Pinpoint the cell where the given text exists, returning its [X, Y] midpoint coordinate. 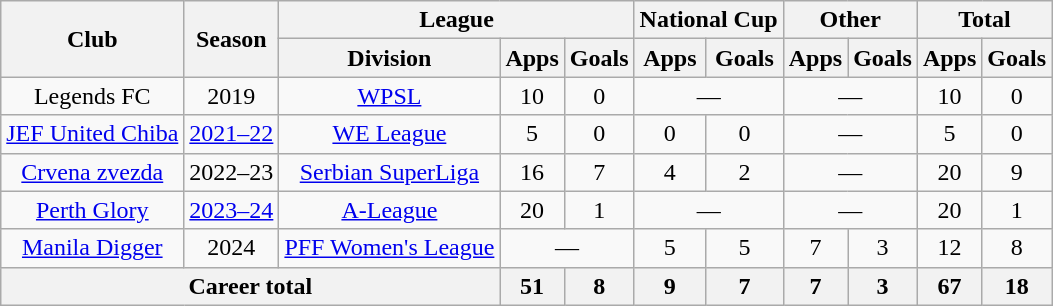
Season [232, 39]
4 [670, 172]
2022–23 [232, 172]
National Cup [708, 20]
2021–22 [232, 134]
Division [390, 58]
Other [850, 20]
Manila Digger [92, 248]
Legends FC [92, 96]
2023–24 [232, 210]
12 [949, 248]
2019 [232, 96]
A-League [390, 210]
WPSL [390, 96]
League [456, 20]
WE League [390, 134]
2024 [232, 248]
JEF United Chiba [92, 134]
51 [532, 286]
Serbian SuperLiga [390, 172]
Crvena zvezda [92, 172]
Perth Glory [92, 210]
PFF Women's League [390, 248]
67 [949, 286]
Total [984, 20]
Club [92, 39]
16 [532, 172]
2 [745, 172]
Career total [250, 286]
18 [1017, 286]
